Detect which cell encompasses the target text, then output its [x, y] center coordinate. 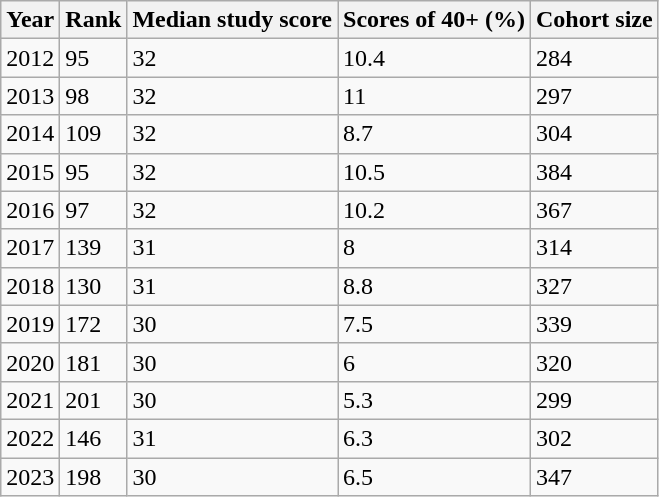
109 [94, 134]
10.4 [434, 58]
327 [594, 286]
2021 [30, 400]
2018 [30, 286]
8 [434, 248]
201 [94, 400]
302 [594, 438]
284 [594, 58]
339 [594, 324]
7.5 [434, 324]
Median study score [232, 20]
2019 [30, 324]
98 [94, 96]
384 [594, 172]
299 [594, 400]
181 [94, 362]
Cohort size [594, 20]
367 [594, 210]
146 [94, 438]
2020 [30, 362]
172 [94, 324]
347 [594, 477]
297 [594, 96]
8.8 [434, 286]
198 [94, 477]
5.3 [434, 400]
130 [94, 286]
6.3 [434, 438]
2013 [30, 96]
2022 [30, 438]
2017 [30, 248]
Scores of 40+ (%) [434, 20]
314 [594, 248]
320 [594, 362]
6 [434, 362]
8.7 [434, 134]
10.5 [434, 172]
10.2 [434, 210]
304 [594, 134]
2023 [30, 477]
Rank [94, 20]
139 [94, 248]
2012 [30, 58]
2015 [30, 172]
Year [30, 20]
97 [94, 210]
6.5 [434, 477]
11 [434, 96]
2016 [30, 210]
2014 [30, 134]
